Locate the cell with the specified text and output its (X, Y) center coordinate. 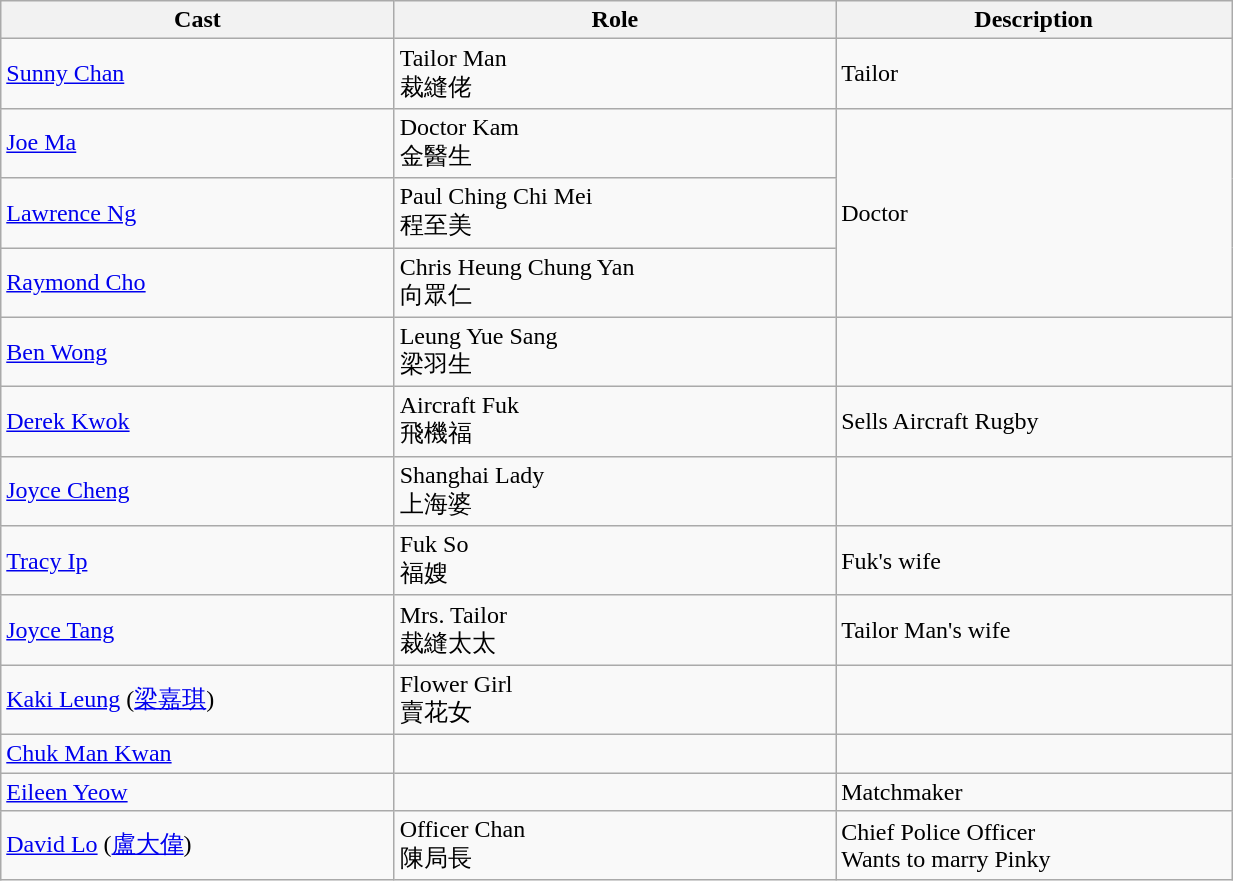
Tracy Ip (198, 561)
Flower Girl賣花女 (614, 700)
Chris Heung Chung Yan向眾仁 (614, 283)
Doctor Kam金醫生 (614, 143)
Kaki Leung (梁嘉琪) (198, 700)
Officer Chan陳局長 (614, 846)
Sells Aircraft Rugby (1034, 422)
Cast (198, 20)
Role (614, 20)
Description (1034, 20)
Derek Kwok (198, 422)
Tailor (1034, 74)
Sunny Chan (198, 74)
Joyce Tang (198, 630)
Leung Yue Sang梁羽生 (614, 352)
Tailor Man's wife (1034, 630)
David Lo (盧大偉) (198, 846)
Joe Ma (198, 143)
Matchmaker (1034, 791)
Tailor Man裁縫佬 (614, 74)
Raymond Cho (198, 283)
Fuk's wife (1034, 561)
Ben Wong (198, 352)
Mrs. Tailor裁縫太太 (614, 630)
Joyce Cheng (198, 491)
Chief Police OfficerWants to marry Pinky (1034, 846)
Doctor (1034, 212)
Paul Ching Chi Mei程至美 (614, 213)
Aircraft Fuk飛機福 (614, 422)
Lawrence Ng (198, 213)
Chuk Man Kwan (198, 753)
Shanghai Lady上海婆 (614, 491)
Eileen Yeow (198, 791)
Fuk So福嫂 (614, 561)
